Find where the given text appears and provide that cell's center as [x, y] coordinate. 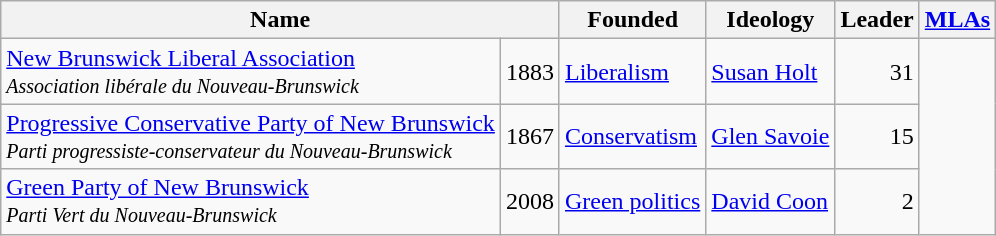
1883 [530, 72]
New Brunswick Liberal AssociationAssociation libérale du Nouveau-Brunswick [251, 72]
MLAs [957, 20]
Name [280, 20]
Green politics [632, 202]
Progressive Conservative Party of New BrunswickParti progressiste-conservateur du Nouveau-Brunswick [251, 136]
Ideology [770, 20]
1867 [530, 136]
Green Party of New BrunswickParti Vert du Nouveau-Brunswick [251, 202]
2 [877, 202]
2008 [530, 202]
Susan Holt [770, 72]
Glen Savoie [770, 136]
31 [877, 72]
David Coon [770, 202]
Liberalism [632, 72]
15 [877, 136]
Founded [632, 20]
Leader [877, 20]
Conservatism [632, 136]
